Find where the given text appears and provide that cell's center as (X, Y) coordinate. 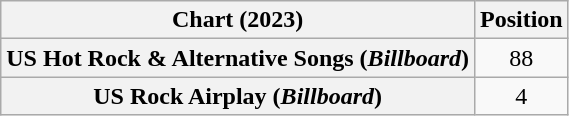
US Rock Airplay (Billboard) (238, 96)
88 (521, 58)
US Hot Rock & Alternative Songs (Billboard) (238, 58)
4 (521, 96)
Chart (2023) (238, 20)
Position (521, 20)
